Return [X, Y] of the center of cell containing provided text 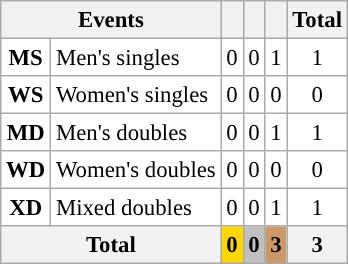
Women's doubles [136, 170]
Men's singles [136, 58]
Events [111, 20]
WS [26, 95]
XD [26, 208]
Women's singles [136, 95]
Mixed doubles [136, 208]
MS [26, 58]
MD [26, 133]
WD [26, 170]
Men's doubles [136, 133]
